Return the [x, y] coordinate for the center point of the cell that contains the specified text.  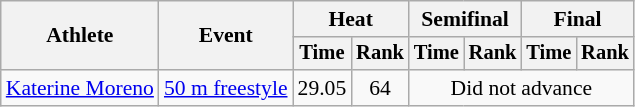
Event [226, 36]
50 m freestyle [226, 88]
29.05 [322, 88]
Katerine Moreno [80, 88]
Athlete [80, 36]
Final [577, 19]
Did not advance [522, 88]
64 [380, 88]
Heat [351, 19]
Semifinal [465, 19]
